Capture the cell that displays the provided text and extract its (x, y) central coordinate. 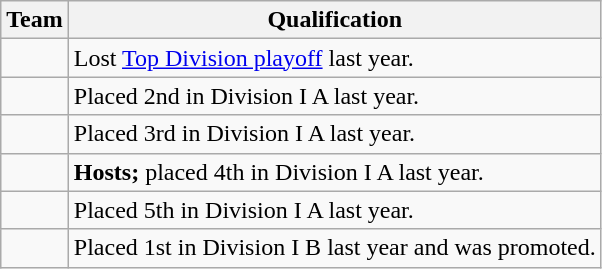
Placed 1st in Division I B last year and was promoted. (334, 248)
Lost Top Division playoff last year. (334, 58)
Placed 5th in Division I A last year. (334, 210)
Hosts; placed 4th in Division I A last year. (334, 172)
Team (35, 20)
Placed 2nd in Division I A last year. (334, 96)
Qualification (334, 20)
Placed 3rd in Division I A last year. (334, 134)
